Locate the cell with the specified text and output its (X, Y) center coordinate. 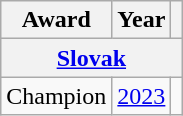
Year (142, 20)
Award (56, 20)
Slovak (92, 58)
Champion (56, 96)
2023 (142, 96)
